Return the [x, y] coordinate for the center point of the cell that contains the specified text.  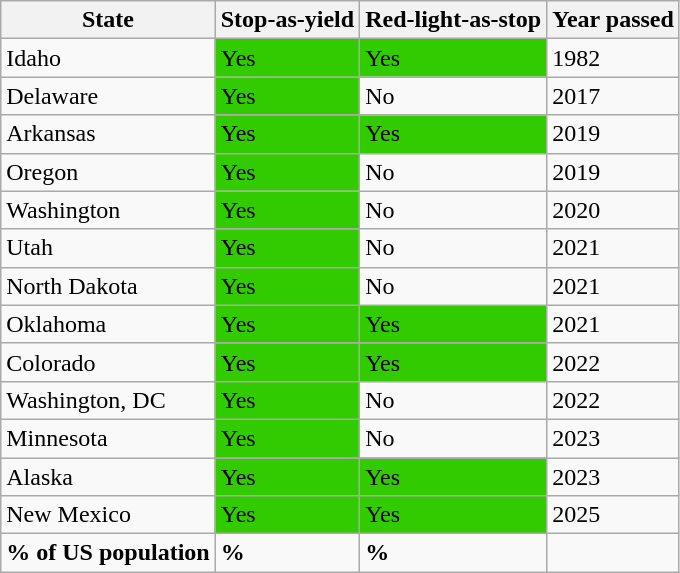
Oregon [108, 172]
Minnesota [108, 438]
1982 [614, 58]
Year passed [614, 20]
% of US population [108, 553]
Stop-as-yield [287, 20]
Colorado [108, 362]
Utah [108, 248]
Washington [108, 210]
Delaware [108, 96]
Washington, DC [108, 400]
New Mexico [108, 515]
Idaho [108, 58]
2020 [614, 210]
Alaska [108, 477]
Arkansas [108, 134]
State [108, 20]
Oklahoma [108, 324]
North Dakota [108, 286]
Red-light-as-stop [454, 20]
2025 [614, 515]
2017 [614, 96]
